Extract the (x, y) coordinate from the center of the cell holding the provided text.  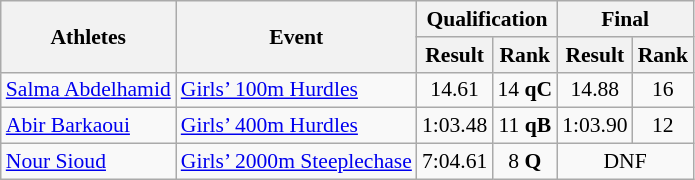
Qualification (487, 19)
11 qB (524, 126)
Girls’ 100m Hurdles (296, 90)
1:03.90 (594, 126)
Abir Barkaoui (88, 126)
Girls’ 2000m Steeplechase (296, 162)
Nour Sioud (88, 162)
Athletes (88, 36)
DNF (625, 162)
12 (664, 126)
Event (296, 36)
14.88 (594, 90)
16 (664, 90)
Final (625, 19)
14 qC (524, 90)
8 Q (524, 162)
14.61 (454, 90)
Girls’ 400m Hurdles (296, 126)
Salma Abdelhamid (88, 90)
7:04.61 (454, 162)
1:03.48 (454, 126)
